From the cell containing the given text, extract its center point as [X, Y] coordinate. 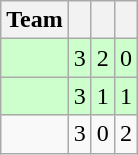
Team [35, 20]
